Return the (X, Y) coordinate for the center point of the cell that contains the specified text.  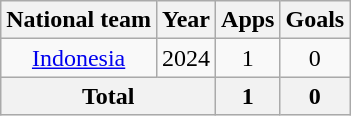
2024 (186, 58)
Goals (315, 20)
Year (186, 20)
Indonesia (79, 58)
Total (108, 96)
Apps (248, 20)
National team (79, 20)
